Return (X, Y) of the center of cell containing provided text 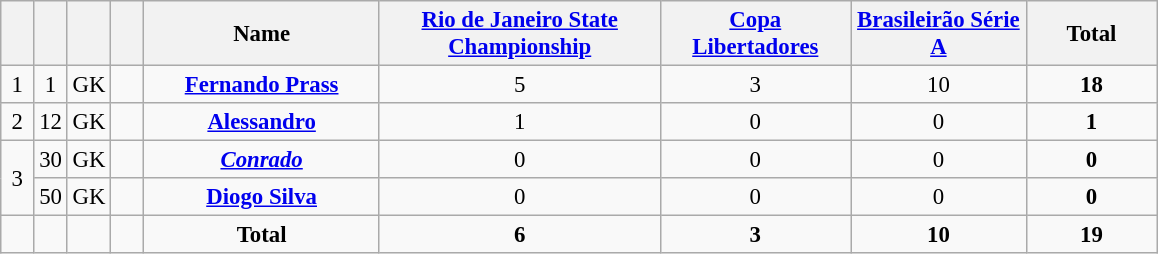
2 (18, 122)
Name (262, 34)
12 (50, 122)
18 (1092, 85)
Diogo Silva (262, 197)
6 (520, 235)
Brasileirão Série A (939, 34)
19 (1092, 235)
Fernando Prass (262, 85)
5 (520, 85)
50 (50, 197)
Copa Libertadores (756, 34)
Conrado (262, 160)
30 (50, 160)
Alessandro (262, 122)
Rio de Janeiro State Championship (520, 34)
